Search for the cell housing the specified text and yield its [X, Y] center coordinate. 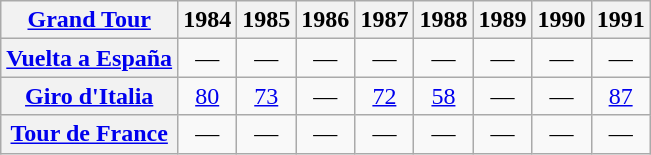
1986 [326, 20]
1991 [620, 20]
58 [444, 96]
1989 [502, 20]
1987 [384, 20]
1990 [562, 20]
87 [620, 96]
72 [384, 96]
1988 [444, 20]
Tour de France [90, 134]
73 [266, 96]
1985 [266, 20]
Grand Tour [90, 20]
Vuelta a España [90, 58]
Giro d'Italia [90, 96]
80 [208, 96]
1984 [208, 20]
